For the text-containing cell, return its midpoint in [x, y] coordinate format. 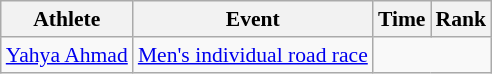
Athlete [67, 19]
Rank [462, 19]
Men's individual road race [253, 55]
Yahya Ahmad [67, 55]
Time [402, 19]
Event [253, 19]
